For the text-containing cell, return its midpoint in (x, y) coordinate format. 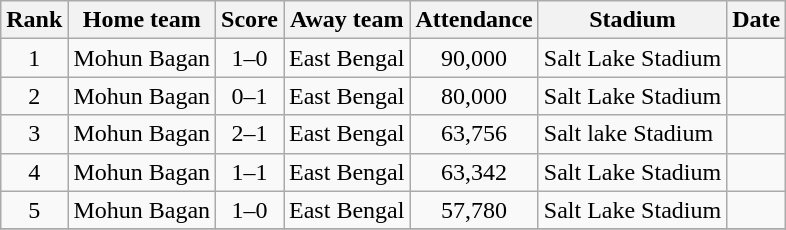
63,756 (474, 134)
3 (34, 134)
57,780 (474, 210)
63,342 (474, 172)
4 (34, 172)
Stadium (632, 20)
Away team (347, 20)
5 (34, 210)
1–1 (250, 172)
1 (34, 58)
2 (34, 96)
90,000 (474, 58)
Attendance (474, 20)
80,000 (474, 96)
Score (250, 20)
Date (756, 20)
2–1 (250, 134)
Salt lake Stadium (632, 134)
Rank (34, 20)
Home team (142, 20)
0–1 (250, 96)
